Identify which cell holds the provided text, then report its [X, Y] central coordinate. 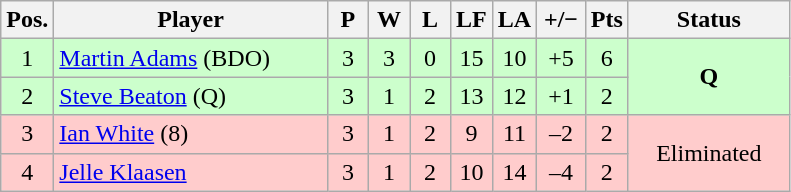
LA [514, 20]
+/− [562, 20]
12 [514, 96]
Steve Beaton (Q) [191, 96]
P [348, 20]
+5 [562, 58]
Pos. [28, 20]
L [430, 20]
Martin Adams (BDO) [191, 58]
–4 [562, 172]
Status [708, 20]
+1 [562, 96]
Ian White (8) [191, 134]
15 [472, 58]
4 [28, 172]
13 [472, 96]
–2 [562, 134]
LF [472, 20]
11 [514, 134]
9 [472, 134]
Jelle Klaasen [191, 172]
6 [606, 58]
0 [430, 58]
Pts [606, 20]
Player [191, 20]
W [388, 20]
Eliminated [708, 153]
14 [514, 172]
Q [708, 77]
